Scan for the cell matching the given text and deliver its [X, Y] coordinate at center. 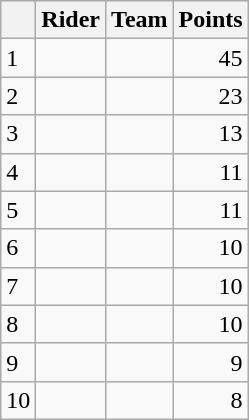
Points [210, 20]
5 [18, 210]
Rider [71, 20]
1 [18, 58]
7 [18, 286]
2 [18, 96]
3 [18, 134]
4 [18, 172]
13 [210, 134]
6 [18, 248]
45 [210, 58]
Team [140, 20]
23 [210, 96]
